Return the (X, Y) coordinate for the center point of the cell that contains the specified text.  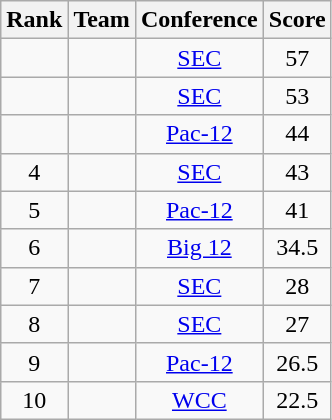
28 (297, 286)
34.5 (297, 248)
53 (297, 96)
9 (34, 362)
4 (34, 172)
Rank (34, 20)
5 (34, 210)
7 (34, 286)
6 (34, 248)
44 (297, 134)
WCC (199, 400)
Score (297, 20)
43 (297, 172)
22.5 (297, 400)
57 (297, 58)
10 (34, 400)
26.5 (297, 362)
Conference (199, 20)
8 (34, 324)
Big 12 (199, 248)
41 (297, 210)
27 (297, 324)
Team (102, 20)
